Search for the cell housing the specified text and yield its (x, y) center coordinate. 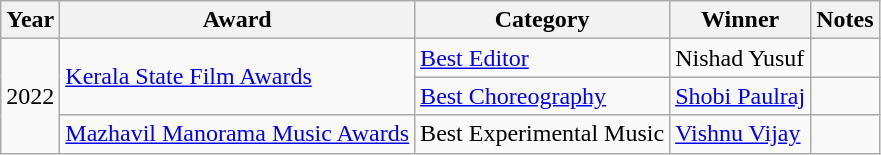
Notes (845, 20)
Winner (740, 20)
Best Choreography (542, 96)
Award (238, 20)
Best Experimental Music (542, 134)
Shobi Paulraj (740, 96)
Nishad Yusuf (740, 58)
Kerala State Film Awards (238, 77)
Vishnu Vijay (740, 134)
Mazhavil Manorama Music Awards (238, 134)
Year (30, 20)
Best Editor (542, 58)
2022 (30, 96)
Category (542, 20)
